Provide the (x, y) coordinate of the cell's center where the given text is located.  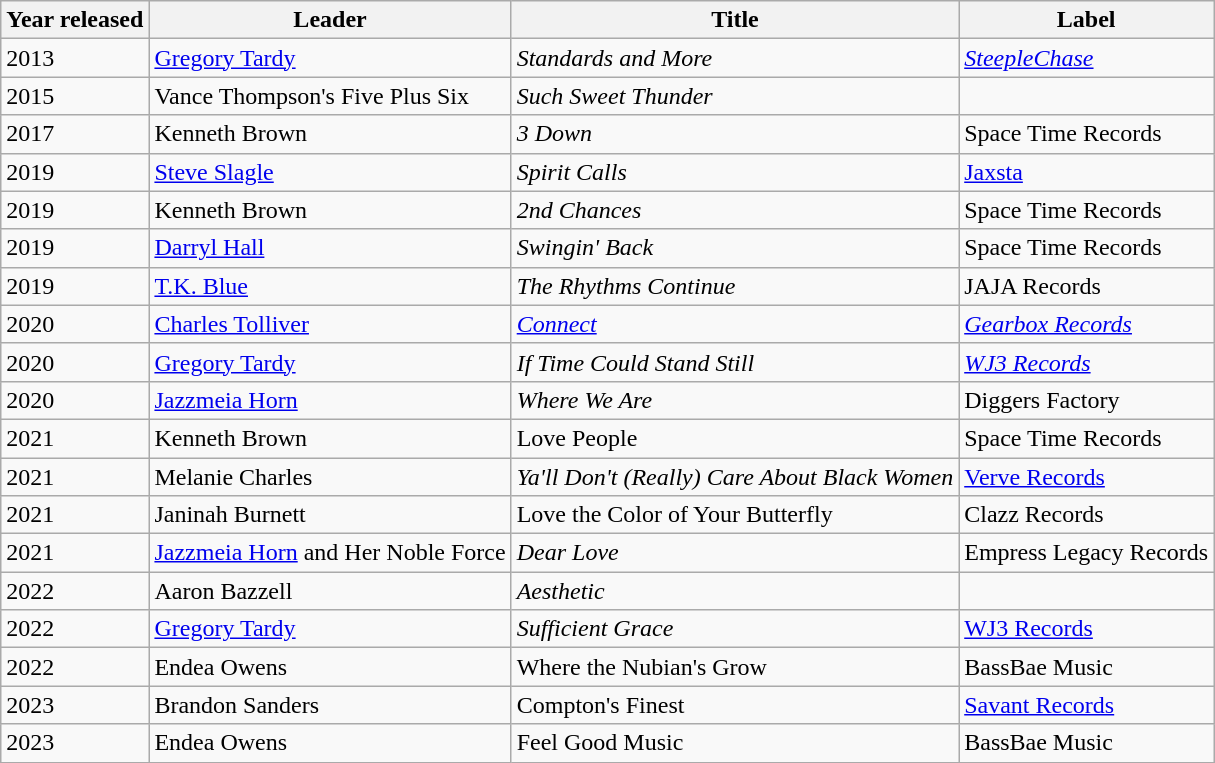
T.K. Blue (330, 286)
Brandon Sanders (330, 705)
If Time Could Stand Still (735, 362)
Sufficient Grace (735, 629)
Aesthetic (735, 591)
Darryl Hall (330, 248)
Year released (75, 20)
Standards and More (735, 58)
Label (1086, 20)
Steve Slagle (330, 172)
Vance Thompson's Five Plus Six (330, 96)
2017 (75, 134)
Leader (330, 20)
Empress Legacy Records (1086, 553)
Where the Nubian's Grow (735, 667)
Love People (735, 438)
2nd Chances (735, 210)
The Rhythms Continue (735, 286)
Charles Tolliver (330, 324)
Feel Good Music (735, 743)
Clazz Records (1086, 515)
Ya'll Don't (Really) Care About Black Women (735, 477)
Melanie Charles (330, 477)
3 Down (735, 134)
Compton's Finest (735, 705)
JAJA Records (1086, 286)
SteepleChase (1086, 58)
Jaxsta (1086, 172)
Jazzmeia Horn (330, 400)
Such Sweet Thunder (735, 96)
Savant Records (1086, 705)
Dear Love (735, 553)
Janinah Burnett (330, 515)
Love the Color of Your Butterfly (735, 515)
Connect (735, 324)
Gearbox Records (1086, 324)
Swingin' Back (735, 248)
Jazzmeia Horn and Her Noble Force (330, 553)
Spirit Calls (735, 172)
Title (735, 20)
Diggers Factory (1086, 400)
Where We Are (735, 400)
2013 (75, 58)
Aaron Bazzell (330, 591)
2015 (75, 96)
Verve Records (1086, 477)
